Provide the (x, y) coordinate of the cell's center where the given text is located.  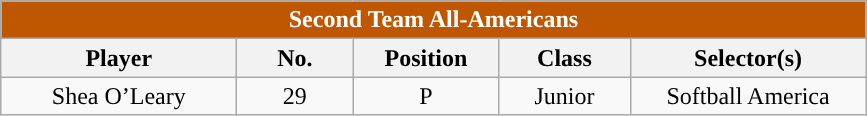
Class (564, 58)
Player (119, 58)
Junior (564, 96)
P (426, 96)
Selector(s) (748, 58)
Shea O’Leary (119, 96)
Position (426, 58)
Softball America (748, 96)
29 (295, 96)
No. (295, 58)
Second Team All-Americans (434, 20)
